Output the [X, Y] coordinate of the center of the cell containing the given text.  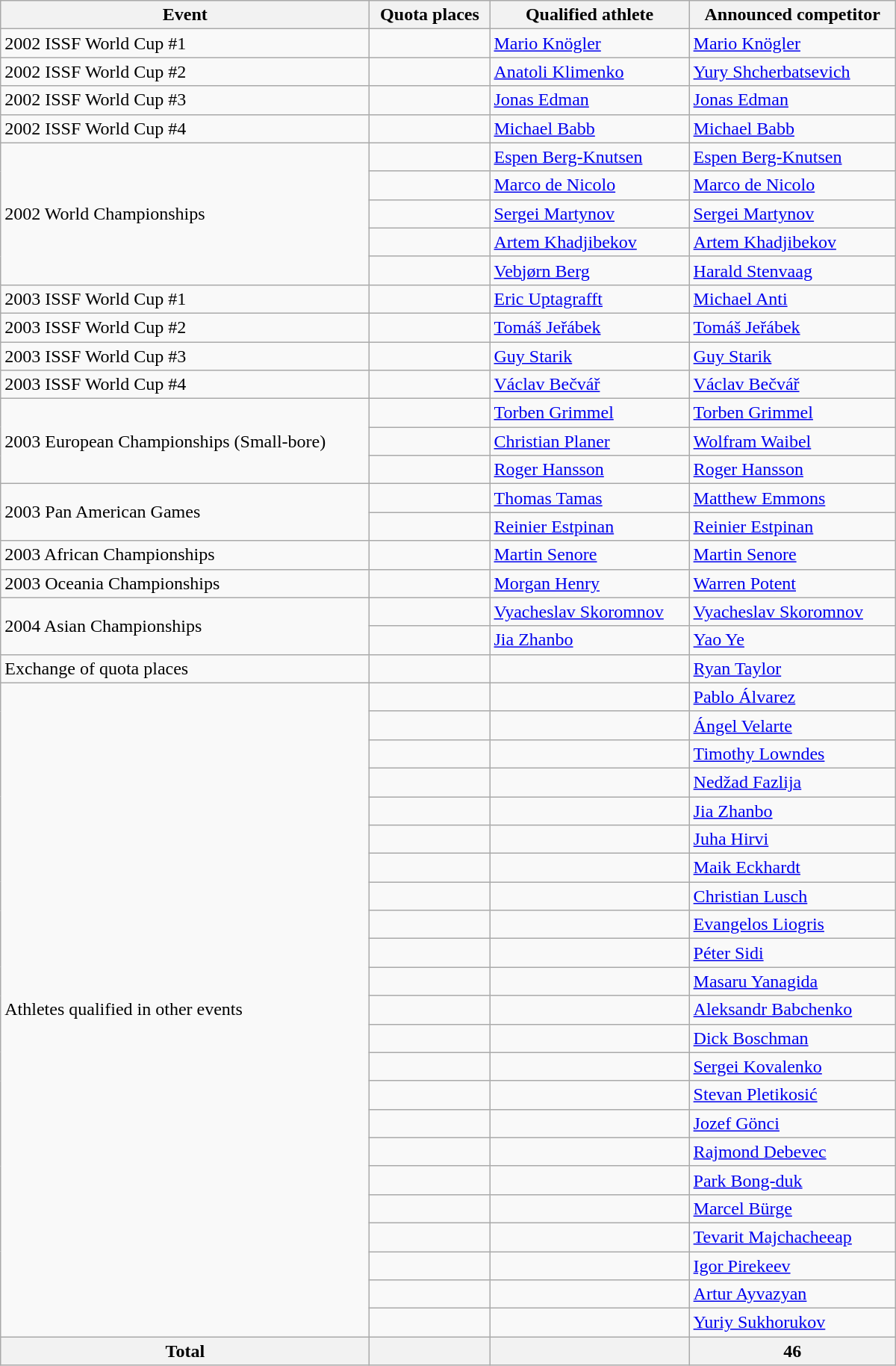
Pablo Álvarez [792, 697]
Thomas Tamas [590, 498]
Timothy Lowndes [792, 754]
Wolfram Waibel [792, 441]
Ángel Velarte [792, 725]
Event [185, 15]
Yury Shcherbatsevich [792, 72]
Péter Sidi [792, 953]
Stevan Pletikosić [792, 1095]
Park Bong-duk [792, 1180]
Juha Hirvi [792, 839]
Marcel Bürge [792, 1208]
2003 African Championships [185, 555]
Evangelos Liogris [792, 925]
2003 Oceania Championships [185, 583]
Harald Stenvaag [792, 270]
2002 ISSF World Cup #4 [185, 128]
Nedžad Fazlija [792, 782]
Quota places [430, 15]
Tevarit Majchacheeap [792, 1237]
Christian Lusch [792, 896]
Matthew Emmons [792, 498]
Maik Eckhardt [792, 868]
Sergei Kovalenko [792, 1067]
Vebjørn Berg [590, 270]
Yuriy Sukhorukov [792, 1323]
Morgan Henry [590, 583]
Dick Boschman [792, 1038]
Qualified athlete [590, 15]
Ryan Taylor [792, 668]
Anatoli Klimenko [590, 72]
Igor Pirekeev [792, 1266]
46 [792, 1351]
Jozef Gönci [792, 1123]
Masaru Yanagida [792, 981]
Rajmond Debevec [792, 1152]
2003 ISSF World Cup #3 [185, 356]
Announced competitor [792, 15]
2003 European Championships (Small-bore) [185, 441]
Christian Planer [590, 441]
2002 World Championships [185, 214]
Yao Ye [792, 640]
2004 Asian Championships [185, 626]
2003 ISSF World Cup #2 [185, 327]
2002 ISSF World Cup #1 [185, 43]
2003 ISSF World Cup #4 [185, 385]
Warren Potent [792, 583]
Total [185, 1351]
Michael Anti [792, 299]
2002 ISSF World Cup #3 [185, 100]
Athletes qualified in other events [185, 1010]
Aleksandr Babchenko [792, 1010]
2003 ISSF World Cup #1 [185, 299]
Eric Uptagrafft [590, 299]
Artur Ayvazyan [792, 1294]
Exchange of quota places [185, 668]
2002 ISSF World Cup #2 [185, 72]
2003 Pan American Games [185, 512]
